From the cell containing the given text, extract its center point as [x, y] coordinate. 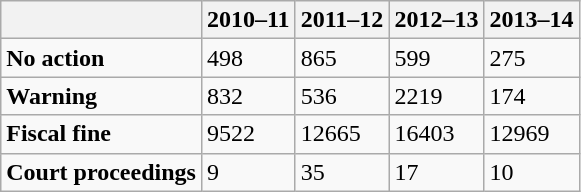
2219 [436, 96]
536 [342, 96]
No action [102, 58]
2011–12 [342, 20]
17 [436, 172]
12969 [532, 134]
10 [532, 172]
599 [436, 58]
Warning [102, 96]
9 [248, 172]
9522 [248, 134]
2012–13 [436, 20]
275 [532, 58]
12665 [342, 134]
2013–14 [532, 20]
174 [532, 96]
16403 [436, 134]
Court proceedings [102, 172]
Fiscal fine [102, 134]
35 [342, 172]
865 [342, 58]
2010–11 [248, 20]
498 [248, 58]
832 [248, 96]
